Search for the cell housing the specified text and yield its [X, Y] center coordinate. 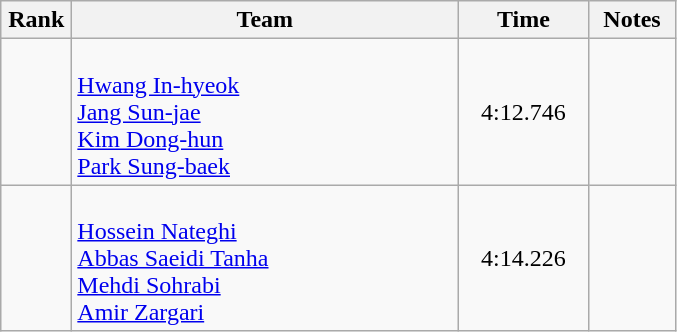
Hwang In-hyeokJang Sun-jaeKim Dong-hunPark Sung-baek [265, 112]
4:12.746 [524, 112]
Time [524, 20]
Team [265, 20]
Notes [632, 20]
Hossein NateghiAbbas Saeidi TanhaMehdi SohrabiAmir Zargari [265, 258]
4:14.226 [524, 258]
Rank [36, 20]
